Output the (x, y) coordinate of the center of the cell containing the given text.  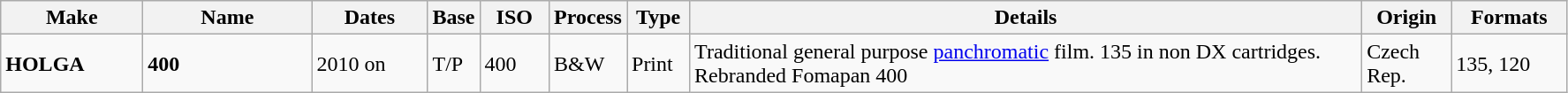
2010 on (369, 64)
Base (454, 18)
Origin (1406, 18)
Formats (1509, 18)
135, 120 (1509, 64)
Print (659, 64)
Dates (369, 18)
Czech Rep. (1406, 64)
B&W (588, 64)
T/P (454, 64)
Traditional general purpose panchromatic film. 135 in non DX cartridges. Rebranded Fomapan 400 (1026, 64)
Type (659, 18)
HOLGA (72, 64)
Process (588, 18)
ISO (514, 18)
Name (228, 18)
Details (1026, 18)
Make (72, 18)
